Determine the (X, Y) coordinate at the center of the cell enclosing the given text.  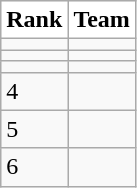
4 (34, 91)
5 (34, 129)
Rank (34, 20)
Team (102, 20)
6 (34, 167)
